Capture the cell that displays the provided text and extract its (X, Y) central coordinate. 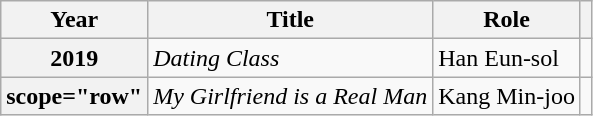
My Girlfriend is a Real Man (290, 96)
Han Eun-sol (507, 58)
scope="row" (74, 96)
Role (507, 20)
Kang Min-joo (507, 96)
2019 (74, 58)
Year (74, 20)
Title (290, 20)
Dating Class (290, 58)
